Return [X, Y] of the center of cell containing provided text 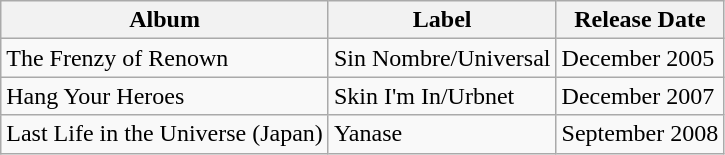
Sin Nombre/Universal [442, 58]
December 2007 [640, 96]
Label [442, 20]
December 2005 [640, 58]
Last Life in the Universe (Japan) [165, 134]
Skin I'm In/Urbnet [442, 96]
Hang Your Heroes [165, 96]
September 2008 [640, 134]
The Frenzy of Renown [165, 58]
Release Date [640, 20]
Yanase [442, 134]
Album [165, 20]
